Detect which cell encompasses the target text, then output its [X, Y] center coordinate. 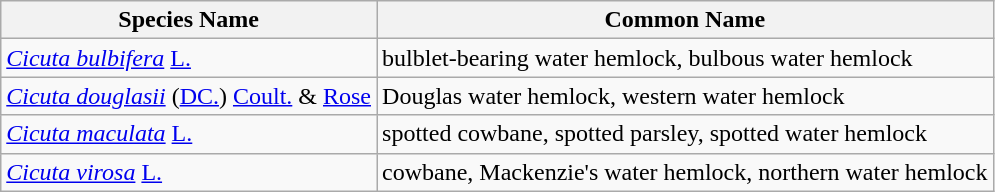
Cicuta maculata L. [189, 134]
spotted cowbane, spotted parsley, spotted water hemlock [685, 134]
Cicuta virosa L. [189, 172]
Cicuta douglasii (DC.) Coult. & Rose [189, 96]
Common Name [685, 20]
cowbane, Mackenzie's water hemlock, northern water hemlock [685, 172]
Douglas water hemlock, western water hemlock [685, 96]
bulblet-bearing water hemlock, bulbous water hemlock [685, 58]
Cicuta bulbifera L. [189, 58]
Species Name [189, 20]
